For the text-containing cell, return its midpoint in (X, Y) coordinate format. 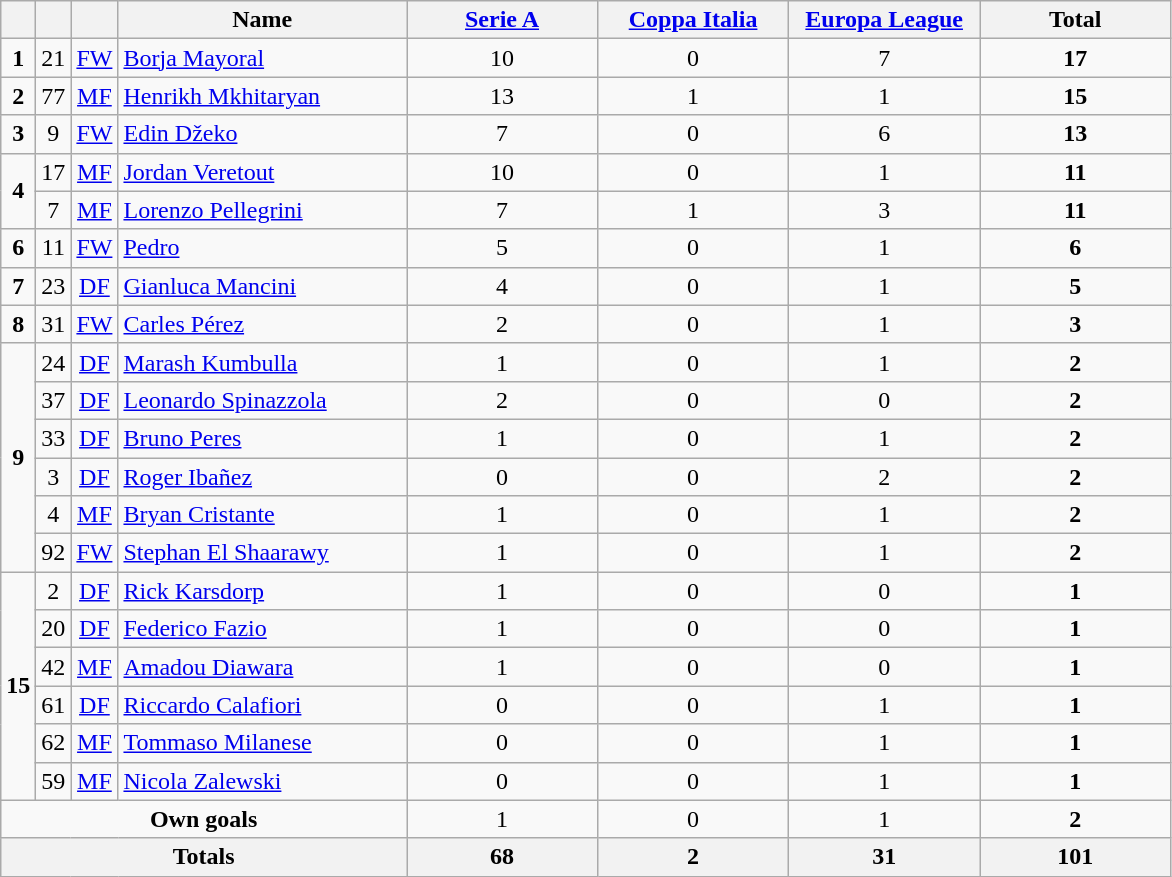
68 (502, 857)
Carles Pérez (262, 324)
Bryan Cristante (262, 515)
Rick Karsdorp (262, 591)
Edin Džeko (262, 134)
61 (54, 705)
Jordan Veretout (262, 172)
20 (54, 629)
Europa League (884, 20)
23 (54, 286)
Coppa Italia (694, 20)
Nicola Zalewski (262, 781)
59 (54, 781)
Amadou Diawara (262, 667)
77 (54, 96)
Leonardo Spinazzola (262, 400)
42 (54, 667)
Stephan El Shaarawy (262, 553)
Own goals (204, 819)
Federico Fazio (262, 629)
Totals (204, 857)
Borja Mayoral (262, 58)
Gianluca Mancini (262, 286)
101 (1076, 857)
21 (54, 58)
Name (262, 20)
Tommaso Milanese (262, 743)
Riccardo Calafiori (262, 705)
Lorenzo Pellegrini (262, 210)
33 (54, 438)
Henrikh Mkhitaryan (262, 96)
Total (1076, 20)
Bruno Peres (262, 438)
8 (18, 324)
62 (54, 743)
Serie A (502, 20)
Marash Kumbulla (262, 362)
24 (54, 362)
92 (54, 553)
Roger Ibañez (262, 477)
Pedro (262, 248)
37 (54, 400)
